Identify which cell holds the provided text, then report its [x, y] central coordinate. 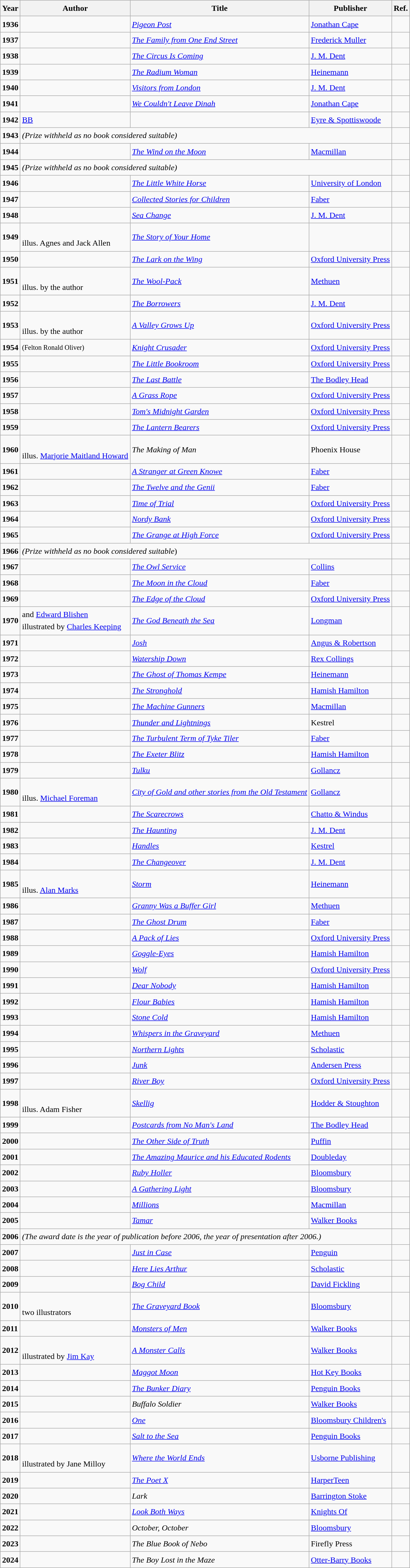
1994 [10, 1033]
1972 [10, 659]
1945 [10, 167]
Rex Collings [350, 659]
Usborne Publishing [350, 1458]
Postcards from No Man's Land [219, 1125]
1993 [10, 1018]
1992 [10, 1001]
Just in Case [219, 1252]
Phoenix House [350, 449]
1987 [10, 922]
2001 [10, 1157]
1999 [10, 1125]
A Valley Grows Up [219, 325]
1981 [10, 814]
(Felton Ronald Oliver) [75, 348]
2024 [10, 1560]
1947 [10, 200]
1951 [10, 281]
1976 [10, 723]
Wolf [219, 970]
Knights Of [350, 1512]
The Machine Gunners [219, 706]
Maggot Moon [219, 1372]
The Changeover [219, 862]
Buffalo Soldier [219, 1404]
2016 [10, 1420]
Granny Was a Buffer Girl [219, 906]
Dear Nobody [219, 986]
1965 [10, 535]
illus. Agnes and Jack Allen [75, 237]
The Edge of the Cloud [219, 599]
Northern Lights [219, 1049]
1962 [10, 487]
1942 [10, 120]
1982 [10, 830]
Where the World Ends [219, 1458]
Frederick Muller [350, 40]
1967 [10, 567]
2022 [10, 1528]
The Twelve and the Genii [219, 487]
The Scarecrows [219, 814]
2019 [10, 1480]
1953 [10, 325]
2020 [10, 1496]
1952 [10, 303]
City of Gold and other stories from the Old Testament [219, 792]
2023 [10, 1544]
Stone Cold [219, 1018]
illus. Alan Marks [75, 884]
Bloomsbury Children's [350, 1420]
Angus & Robertson [350, 643]
1977 [10, 738]
1995 [10, 1049]
Nordy Bank [219, 519]
1973 [10, 675]
River Boy [219, 1081]
Monsters of Men [219, 1328]
The Exeter Blitz [219, 754]
Skellig [219, 1103]
2013 [10, 1372]
Watership Down [219, 659]
Firefly Press [350, 1544]
The Family from One End Street [219, 40]
2007 [10, 1252]
1941 [10, 104]
2005 [10, 1221]
Title [219, 8]
illustrated by Jane Milloy [75, 1458]
A Grass Rope [219, 396]
The Lark on the Wing [219, 259]
Year [10, 8]
2008 [10, 1269]
1948 [10, 215]
Longman [350, 620]
1986 [10, 906]
Andersen Press [350, 1065]
1964 [10, 519]
The Haunting [219, 830]
2015 [10, 1404]
1978 [10, 754]
1991 [10, 986]
The Circus Is Coming [219, 56]
1961 [10, 472]
1979 [10, 770]
1958 [10, 411]
Lark [219, 1496]
The Little White Horse [219, 183]
Pigeon Post [219, 24]
1998 [10, 1103]
The Graveyard Book [219, 1306]
and Edward Blishenillustrated by Charles Keeping [75, 620]
1997 [10, 1081]
illus. Michael Foreman [75, 792]
1969 [10, 599]
1959 [10, 428]
2012 [10, 1350]
Junk [219, 1065]
The Boy Lost in the Maze [219, 1560]
2004 [10, 1205]
The Moon in the Cloud [219, 583]
Knight Crusader [219, 348]
The Amazing Maurice and his Educated Rodents [219, 1157]
2014 [10, 1388]
Ruby Holler [219, 1173]
HarperTeen [350, 1480]
1971 [10, 643]
2018 [10, 1458]
1955 [10, 364]
Penguin [350, 1252]
A Stranger at Green Knowe [219, 472]
1957 [10, 396]
Goggle-Eyes [219, 954]
1980 [10, 792]
The Poet X [219, 1480]
The Owl Service [219, 567]
1984 [10, 862]
1950 [10, 259]
1946 [10, 183]
1996 [10, 1065]
2000 [10, 1141]
1954 [10, 348]
1963 [10, 503]
Otter-Barry Books [350, 1560]
Look Both Ways [219, 1512]
The Blue Book of Nebo [219, 1544]
Tulku [219, 770]
Time of Trial [219, 503]
We Couldn't Leave Dinah [219, 104]
1970 [10, 620]
Collins [350, 567]
Collected Stories for Children [219, 200]
The Making of Man [219, 449]
BB [75, 120]
The Grange at High Force [219, 535]
Publisher [350, 8]
Tamar [219, 1221]
1989 [10, 954]
The Ghost of Thomas Kempe [219, 675]
The Radium Woman [219, 72]
One [219, 1420]
Tom's Midnight Garden [219, 411]
Here Lies Arthur [219, 1269]
illustrated by Jim Kay [75, 1350]
Josh [219, 643]
2010 [10, 1306]
1943 [10, 135]
1940 [10, 88]
Hot Key Books [350, 1372]
A Monster Calls [219, 1350]
The Story of Your Home [219, 237]
(The award date is the year of publication before 2006, the year of presentation after 2006.) [206, 1237]
October, October [219, 1528]
Handles [219, 846]
The Last Battle [219, 380]
1949 [10, 237]
1985 [10, 884]
1988 [10, 938]
David Fickling [350, 1284]
illus. Adam Fisher [75, 1103]
The Wind on the Moon [219, 152]
1968 [10, 583]
The Lantern Bearers [219, 428]
Puffin [350, 1141]
Millions [219, 1205]
two illustrators [75, 1306]
illus. Marjorie Maitland Howard [75, 449]
The God Beneath the Sea [219, 620]
Flour Babies [219, 1001]
1990 [10, 970]
2009 [10, 1284]
1956 [10, 380]
1975 [10, 706]
1936 [10, 24]
1937 [10, 40]
The Borrowers [219, 303]
2021 [10, 1512]
1974 [10, 691]
Whispers in the Graveyard [219, 1033]
Author [75, 8]
The Wool-Pack [219, 281]
Visitors from London [219, 88]
Salt to the Sea [219, 1436]
2017 [10, 1436]
Sea Change [219, 215]
1938 [10, 56]
The Ghost Drum [219, 922]
1944 [10, 152]
A Pack of Lies [219, 938]
Eyre & Spottiswoode [350, 120]
1939 [10, 72]
Storm [219, 884]
2003 [10, 1189]
2011 [10, 1328]
2002 [10, 1173]
Doubleday [350, 1157]
1983 [10, 846]
Hodder & Stoughton [350, 1103]
The Stronghold [219, 691]
Bog Child [219, 1284]
1960 [10, 449]
Barrington Stoke [350, 1496]
University of London [350, 183]
The Bunker Diary [219, 1388]
The Turbulent Term of Tyke Tiler [219, 738]
A Gathering Light [219, 1189]
1966 [10, 551]
2006 [10, 1237]
Thunder and Lightnings [219, 723]
The Little Bookroom [219, 364]
Chatto & Windus [350, 814]
Ref. [401, 8]
The Other Side of Truth [219, 1141]
